Extract the (x, y) coordinate from the center of the cell holding the provided text.  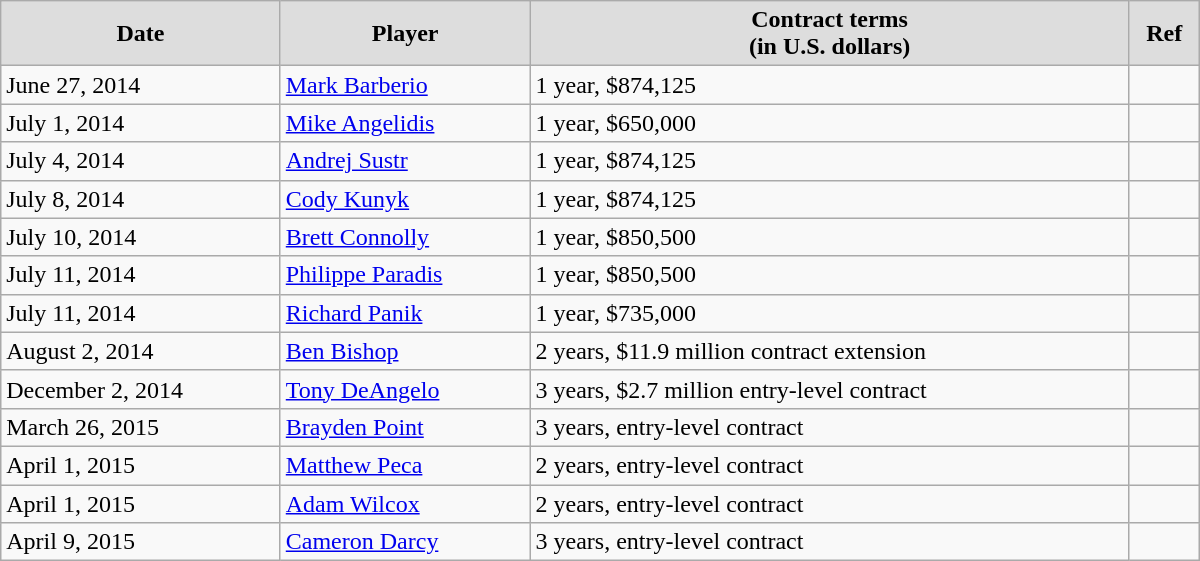
July 1, 2014 (140, 123)
Brett Connolly (405, 237)
Player (405, 34)
Brayden Point (405, 427)
1 year, $735,000 (830, 313)
June 27, 2014 (140, 85)
Mark Barberio (405, 85)
Cameron Darcy (405, 542)
July 4, 2014 (140, 161)
2 years, $11.9 million contract extension (830, 351)
Cody Kunyk (405, 199)
Ben Bishop (405, 351)
Andrej Sustr (405, 161)
Richard Panik (405, 313)
April 9, 2015 (140, 542)
July 8, 2014 (140, 199)
December 2, 2014 (140, 389)
Date (140, 34)
Contract terms(in U.S. dollars) (830, 34)
August 2, 2014 (140, 351)
Philippe Paradis (405, 275)
Tony DeAngelo (405, 389)
Adam Wilcox (405, 503)
March 26, 2015 (140, 427)
July 10, 2014 (140, 237)
Matthew Peca (405, 465)
3 years, $2.7 million entry-level contract (830, 389)
Mike Angelidis (405, 123)
Ref (1164, 34)
1 year, $650,000 (830, 123)
